Identify which cell holds the provided text, then report its (x, y) central coordinate. 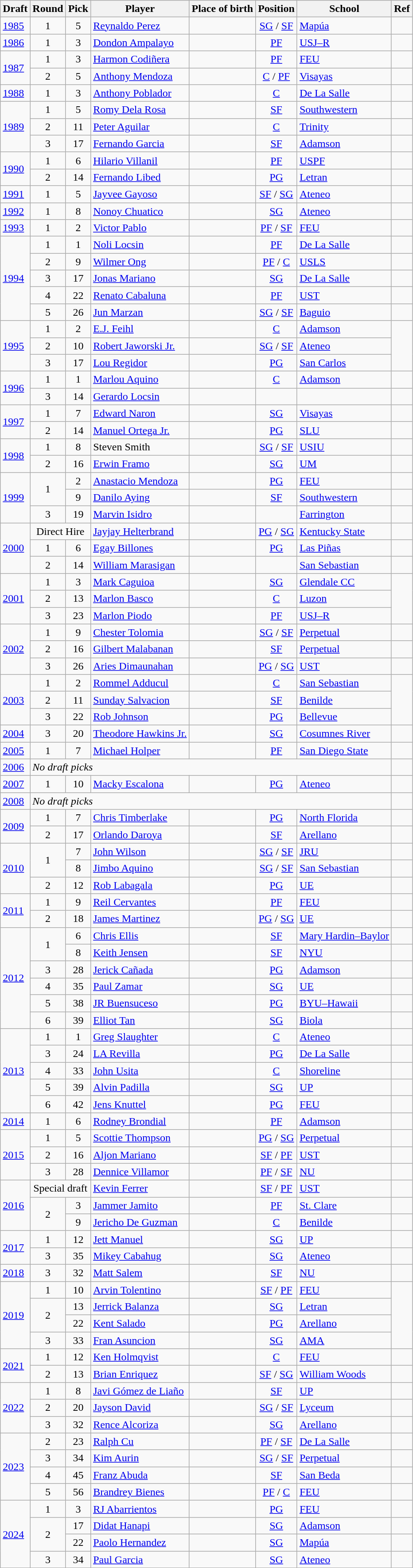
Mary Hardin–Baylor (344, 936)
Shoreline (344, 1071)
Theodore Hawkins Jr. (140, 733)
Jimbo Aquino (140, 868)
Paolo Hernandez (140, 1542)
Draft (15, 9)
Special draft (60, 1189)
John Usita (140, 1071)
1987 (15, 68)
2017 (15, 1247)
SLU (344, 430)
Didat Hanapi (140, 1525)
1990 (15, 169)
Kevin Ferrer (140, 1189)
Jerick Cañada (140, 969)
Scottie Thompson (140, 1138)
Ken Holmqvist (140, 1357)
Fran Asuncion (140, 1340)
2015 (15, 1155)
Jayjay Helterbrand (140, 531)
45 (78, 1475)
Brandrey Bienes (140, 1492)
Alvin Padilla (140, 1088)
Egay Billones (140, 548)
James Martinez (140, 919)
Sunday Salvacion (140, 700)
2007 (15, 784)
2008 (15, 801)
1999 (15, 497)
Lyceum (344, 1408)
Javi Gómez de Liaño (140, 1391)
Manuel Ortega Jr. (140, 430)
Jammer Jamito (140, 1205)
2023 (15, 1467)
Chester Tolomia (140, 632)
2011 (15, 910)
Chris Ellis (140, 936)
St. Clare (344, 1205)
C / PF (277, 76)
Reynaldo Perez (140, 26)
Mark Caguioa (140, 582)
Marlou Aquino (140, 379)
1988 (15, 93)
Edward Naron (140, 413)
Hilario Villanil (140, 160)
2022 (15, 1408)
Jerrick Balanza (140, 1307)
Elliot Tan (140, 1020)
NYU (344, 952)
USIU (344, 447)
BYU–Hawaii (344, 1003)
Rence Alcoriza (140, 1425)
Ralph Cu (140, 1441)
William Marasigan (140, 565)
24 (78, 1054)
Chris Timberlake (140, 818)
Orlando Daroya (140, 835)
Farrington (344, 515)
John Wilson (140, 852)
Marvin Isidro (140, 515)
Franz Abuda (140, 1475)
Noli Locsin (140, 245)
Jayvee Gayoso (140, 194)
2021 (15, 1366)
Peter Aguilar (140, 127)
Romy Dela Rosa (140, 110)
Direct Hire (60, 531)
Jens Knuttel (140, 1104)
Jonas Mariano (140, 279)
San Diego State (344, 751)
Gilbert Malabanan (140, 649)
2013 (15, 1071)
2014 (15, 1121)
Renato Cabaluna (140, 295)
E.J. Feihl (140, 329)
San Beda (344, 1475)
USPF (344, 160)
Luzon (344, 599)
Player (140, 9)
Anthony Mendoza (140, 76)
Anastacio Mendoza (140, 480)
LA Revilla (140, 1054)
1997 (15, 422)
Glendale CC (344, 582)
Robert Jaworski Jr. (140, 346)
1996 (15, 388)
Rob Labagala (140, 885)
William Woods (344, 1374)
1985 (15, 26)
Mikey Cabahug (140, 1256)
Rob Johnson (140, 716)
Paul Zamar (140, 986)
Trinity (344, 127)
Lou Regidor (140, 363)
2010 (15, 868)
Wilmer Ong (140, 262)
Cosumnes River (344, 733)
RJ Abarrientos (140, 1509)
2003 (15, 700)
Dennice Villamor (140, 1172)
Round (48, 9)
2016 (15, 1205)
Kent Salado (140, 1324)
Rommel Adducul (140, 683)
Baguio (344, 312)
2018 (15, 1273)
18 (78, 919)
Victor Pablo (140, 228)
2012 (15, 978)
1991 (15, 194)
56 (78, 1492)
Jericho De Guzman (140, 1222)
Aljon Mariano (140, 1155)
Paul Garcia (140, 1559)
Bellevue (344, 716)
1986 (15, 43)
Fernando Garcia (140, 143)
Michael Holper (140, 751)
2006 (15, 767)
2004 (15, 733)
42 (78, 1104)
JR Buensuceso (140, 1003)
Pick (78, 9)
Jett Manuel (140, 1239)
1998 (15, 455)
AMA (344, 1340)
38 (78, 1003)
Ref (401, 9)
Nonoy Chuatico (140, 211)
Kim Aurin (140, 1458)
Matt Salem (140, 1273)
Biola (344, 1020)
USLS (344, 262)
Aries Dimaunahan (140, 666)
Marlon Basco (140, 599)
Macky Escalona (140, 784)
2024 (15, 1534)
San Carlos (344, 363)
Jayson David (140, 1408)
Gerardo Locsin (140, 396)
1992 (15, 211)
2001 (15, 599)
2009 (15, 826)
1989 (15, 127)
2005 (15, 751)
Erwin Framo (140, 464)
Dondon Ampalayo (140, 43)
Danilo Aying (140, 498)
JRU (344, 852)
Brian Enriquez (140, 1374)
1995 (15, 346)
Position (277, 9)
Kentucky State (344, 531)
Jun Marzan (140, 312)
2000 (15, 548)
North Florida (344, 818)
Rodney Brondial (140, 1121)
Place of birth (222, 9)
Fernando Libed (140, 177)
Steven Smith (140, 447)
Arvin Tolentino (140, 1290)
Keith Jensen (140, 952)
1993 (15, 228)
Las Piñas (344, 548)
Harmon Codiñera (140, 59)
School (344, 9)
2019 (15, 1315)
19 (78, 515)
Marlon Piodo (140, 616)
UM (344, 464)
1994 (15, 279)
Anthony Poblador (140, 93)
2002 (15, 649)
Reil Cervantes (140, 902)
Greg Slaughter (140, 1037)
